Provide the (x, y) coordinate of the cell's center where the given text is located.  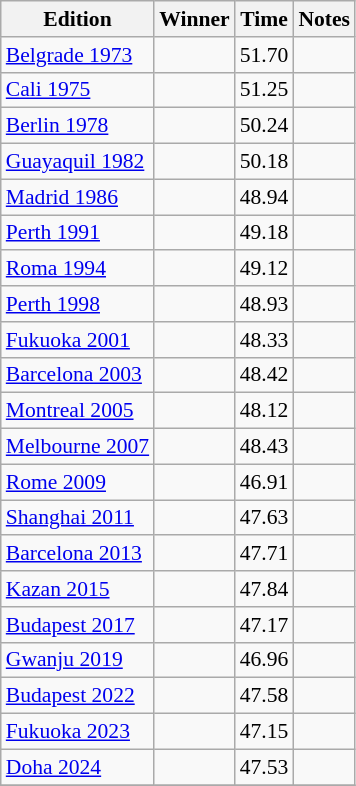
46.91 (264, 482)
Guayaquil 1982 (78, 162)
Budapest 2017 (78, 625)
Doha 2024 (78, 767)
Edition (78, 19)
50.18 (264, 162)
Barcelona 2013 (78, 554)
Melbourne 2007 (78, 447)
47.17 (264, 625)
Madrid 1986 (78, 197)
48.12 (264, 411)
Barcelona 2003 (78, 375)
Gwanju 2019 (78, 660)
Fukuoka 2023 (78, 732)
47.53 (264, 767)
47.84 (264, 589)
47.63 (264, 518)
Kazan 2015 (78, 589)
47.71 (264, 554)
Roma 1994 (78, 269)
48.43 (264, 447)
Montreal 2005 (78, 411)
Time (264, 19)
48.33 (264, 340)
47.58 (264, 696)
50.24 (264, 126)
Shanghai 2011 (78, 518)
Perth 1998 (78, 304)
Rome 2009 (78, 482)
Budapest 2022 (78, 696)
51.25 (264, 90)
48.94 (264, 197)
Berlin 1978 (78, 126)
49.12 (264, 269)
Belgrade 1973 (78, 55)
48.93 (264, 304)
47.15 (264, 732)
51.70 (264, 55)
48.42 (264, 375)
49.18 (264, 233)
Winner (194, 19)
46.96 (264, 660)
Fukuoka 2001 (78, 340)
Notes (324, 19)
Cali 1975 (78, 90)
Perth 1991 (78, 233)
